Identify which cell holds the provided text, then report its [X, Y] central coordinate. 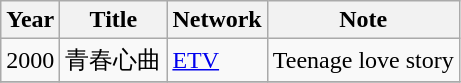
ETV [217, 60]
Year [30, 20]
Note [363, 20]
Teenage love story [363, 60]
2000 [30, 60]
Network [217, 20]
Title [114, 20]
青春心曲 [114, 60]
